From the cell containing the given text, extract its center point as (x, y) coordinate. 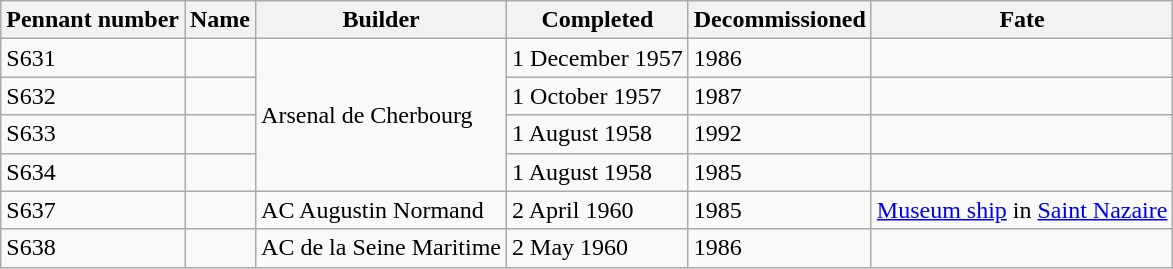
S633 (93, 134)
Pennant number (93, 20)
Decommissioned (780, 20)
S632 (93, 96)
Museum ship in Saint Nazaire (1022, 210)
Builder (382, 20)
1 December 1957 (598, 58)
1992 (780, 134)
S637 (93, 210)
AC de la Seine Maritime (382, 248)
S631 (93, 58)
Completed (598, 20)
2 May 1960 (598, 248)
AC Augustin Normand (382, 210)
1 October 1957 (598, 96)
S638 (93, 248)
2 April 1960 (598, 210)
Name (220, 20)
S634 (93, 172)
Fate (1022, 20)
Arsenal de Cherbourg (382, 115)
1987 (780, 96)
